Return the [X, Y] coordinate for the center point of the cell that contains the specified text.  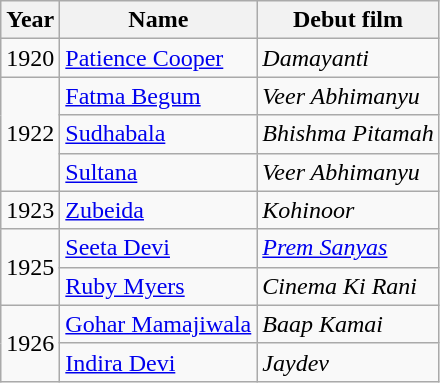
Debut film [348, 20]
1926 [30, 343]
Seeta Devi [158, 248]
Patience Cooper [158, 58]
Sultana [158, 172]
1925 [30, 267]
Name [158, 20]
1923 [30, 210]
Prem Sanyas [348, 248]
Cinema Ki Rani [348, 286]
Ruby Myers [158, 286]
Jaydev [348, 362]
Kohinoor [348, 210]
Fatma Begum [158, 96]
1922 [30, 134]
Gohar Mamajiwala [158, 324]
Year [30, 20]
Indira Devi [158, 362]
Zubeida [158, 210]
Bhishma Pitamah [348, 134]
Sudhabala [158, 134]
1920 [30, 58]
Damayanti [348, 58]
Baap Kamai [348, 324]
